Pinpoint the cell where the given text exists, returning its (x, y) midpoint coordinate. 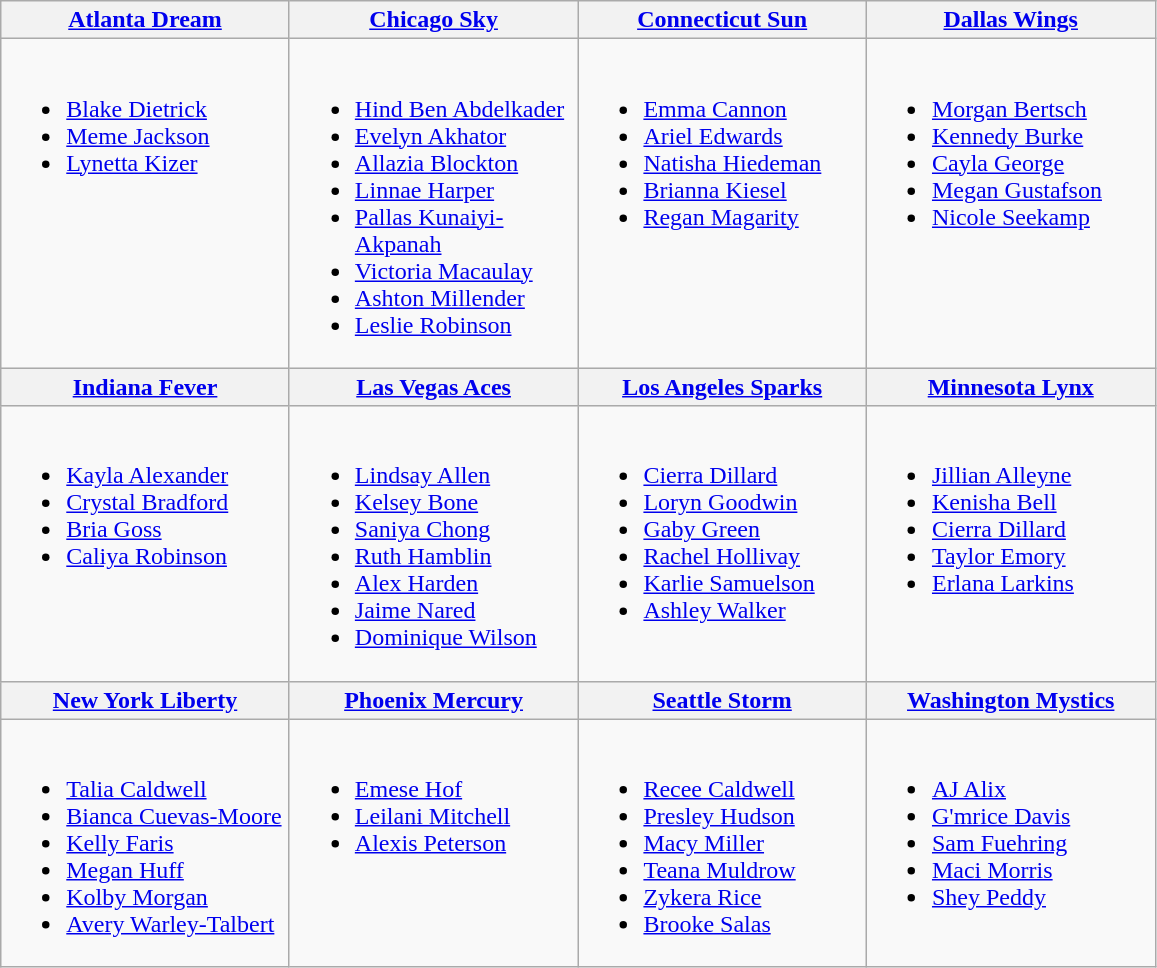
Kayla AlexanderCrystal BradfordBria GossCaliya Robinson (146, 544)
Recee CaldwellPresley HudsonMacy MillerTeana MuldrowZykera RiceBrooke Salas (722, 843)
Emese HofLeilani MitchellAlexis Peterson (434, 843)
Atlanta Dream (146, 20)
Morgan BertschKennedy BurkeCayla GeorgeMegan GustafsonNicole Seekamp (1010, 204)
Connecticut Sun (722, 20)
New York Liberty (146, 700)
Dallas Wings (1010, 20)
Chicago Sky (434, 20)
Las Vegas Aces (434, 387)
Emma CannonAriel EdwardsNatisha HiedemanBrianna KieselRegan Magarity (722, 204)
Los Angeles Sparks (722, 387)
Talia CaldwellBianca Cuevas-MooreKelly FarisMegan HuffKolby MorganAvery Warley-Talbert (146, 843)
Lindsay AllenKelsey BoneSaniya ChongRuth HamblinAlex HardenJaime NaredDominique Wilson (434, 544)
AJ AlixG'mrice DavisSam FuehringMaci MorrisShey Peddy (1010, 843)
Phoenix Mercury (434, 700)
Minnesota Lynx (1010, 387)
Hind Ben AbdelkaderEvelyn AkhatorAllazia BlocktonLinnae HarperPallas Kunaiyi-AkpanahVictoria MacaulayAshton MillenderLeslie Robinson (434, 204)
Indiana Fever (146, 387)
Cierra DillardLoryn GoodwinGaby GreenRachel HollivayKarlie SamuelsonAshley Walker (722, 544)
Seattle Storm (722, 700)
Jillian AlleyneKenisha BellCierra DillardTaylor EmoryErlana Larkins (1010, 544)
Washington Mystics (1010, 700)
Blake DietrickMeme JacksonLynetta Kizer (146, 204)
